Find where the given text appears and provide that cell's center as (X, Y) coordinate. 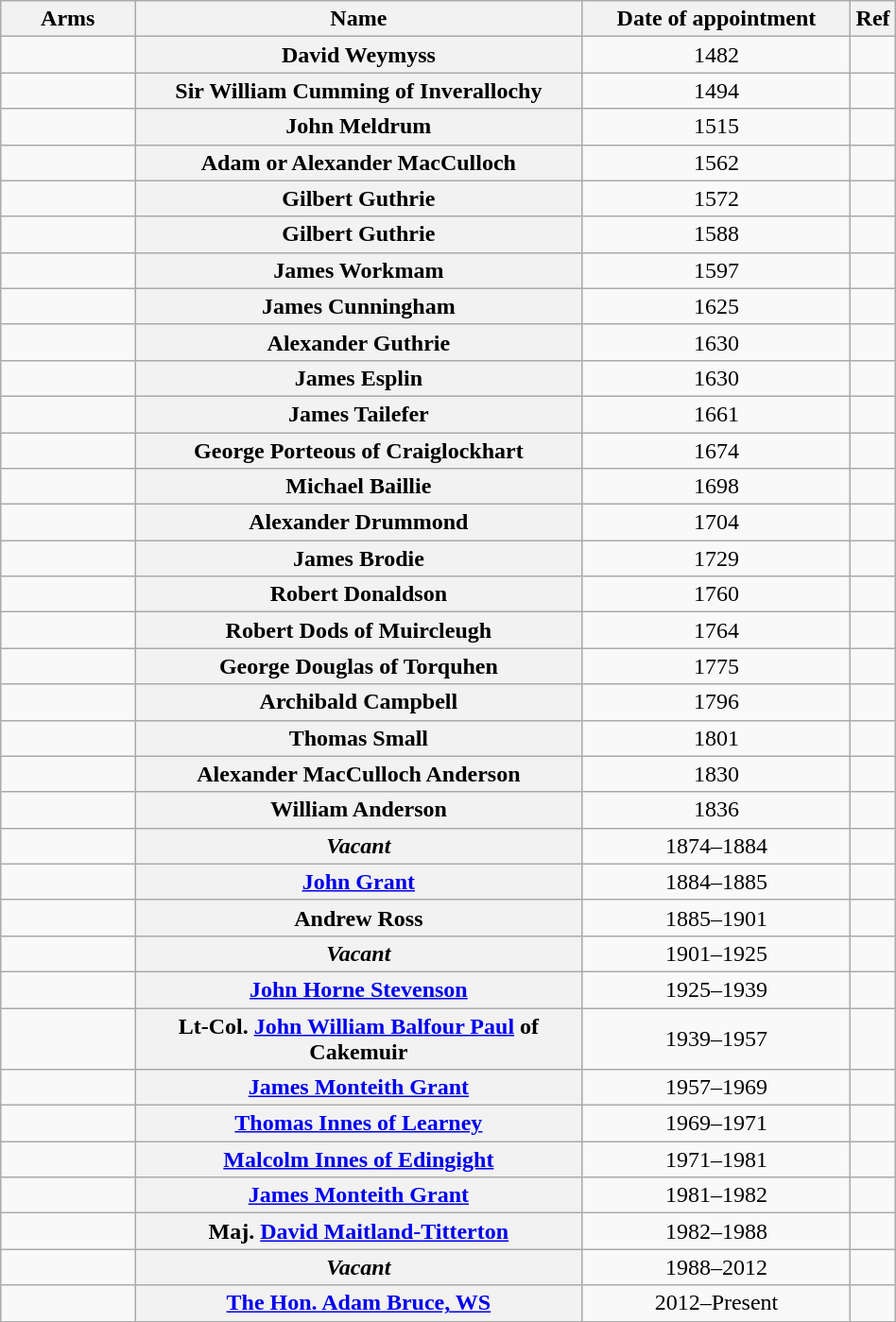
1836 (716, 810)
John Horne Stevenson (359, 989)
Thomas Small (359, 738)
Adam or Alexander MacCulloch (359, 163)
1801 (716, 738)
1704 (716, 523)
Alexander MacCulloch Anderson (359, 774)
Michael Baillie (359, 487)
1572 (716, 198)
Robert Dods of Muircleugh (359, 630)
1874–1884 (716, 846)
James Tailefer (359, 414)
1981–1982 (716, 1195)
1562 (716, 163)
Archibald Campbell (359, 702)
1764 (716, 630)
1796 (716, 702)
1760 (716, 594)
George Douglas of Torquhen (359, 666)
Ref (873, 19)
Lt-Col. John William Balfour Paul of Cakemuir (359, 1038)
James Esplin (359, 378)
1982–1988 (716, 1231)
Robert Donaldson (359, 594)
1925–1939 (716, 989)
Alexander Guthrie (359, 342)
Andrew Ross (359, 918)
1830 (716, 774)
John Grant (359, 882)
2012–Present (716, 1303)
James Brodie (359, 558)
Alexander Drummond (359, 523)
1482 (716, 55)
1885–1901 (716, 918)
David Weymyss (359, 55)
1775 (716, 666)
George Porteous of Craiglockhart (359, 451)
1729 (716, 558)
1661 (716, 414)
1971–1981 (716, 1159)
The Hon. Adam Bruce, WS (359, 1303)
James Cunningham (359, 306)
Sir William Cumming of Inverallochy (359, 91)
Thomas Innes of Learney (359, 1124)
1969–1971 (716, 1124)
1674 (716, 451)
1884–1885 (716, 882)
William Anderson (359, 810)
1597 (716, 270)
1988–2012 (716, 1267)
Arms (68, 19)
Name (359, 19)
Malcolm Innes of Edingight (359, 1159)
1625 (716, 306)
1901–1925 (716, 953)
Date of appointment (716, 19)
James Workmam (359, 270)
1588 (716, 234)
John Meldrum (359, 127)
Maj. David Maitland-Titterton (359, 1231)
1494 (716, 91)
1698 (716, 487)
1939–1957 (716, 1038)
1957–1969 (716, 1088)
1515 (716, 127)
